Output the (X, Y) coordinate of the center of the cell containing the given text.  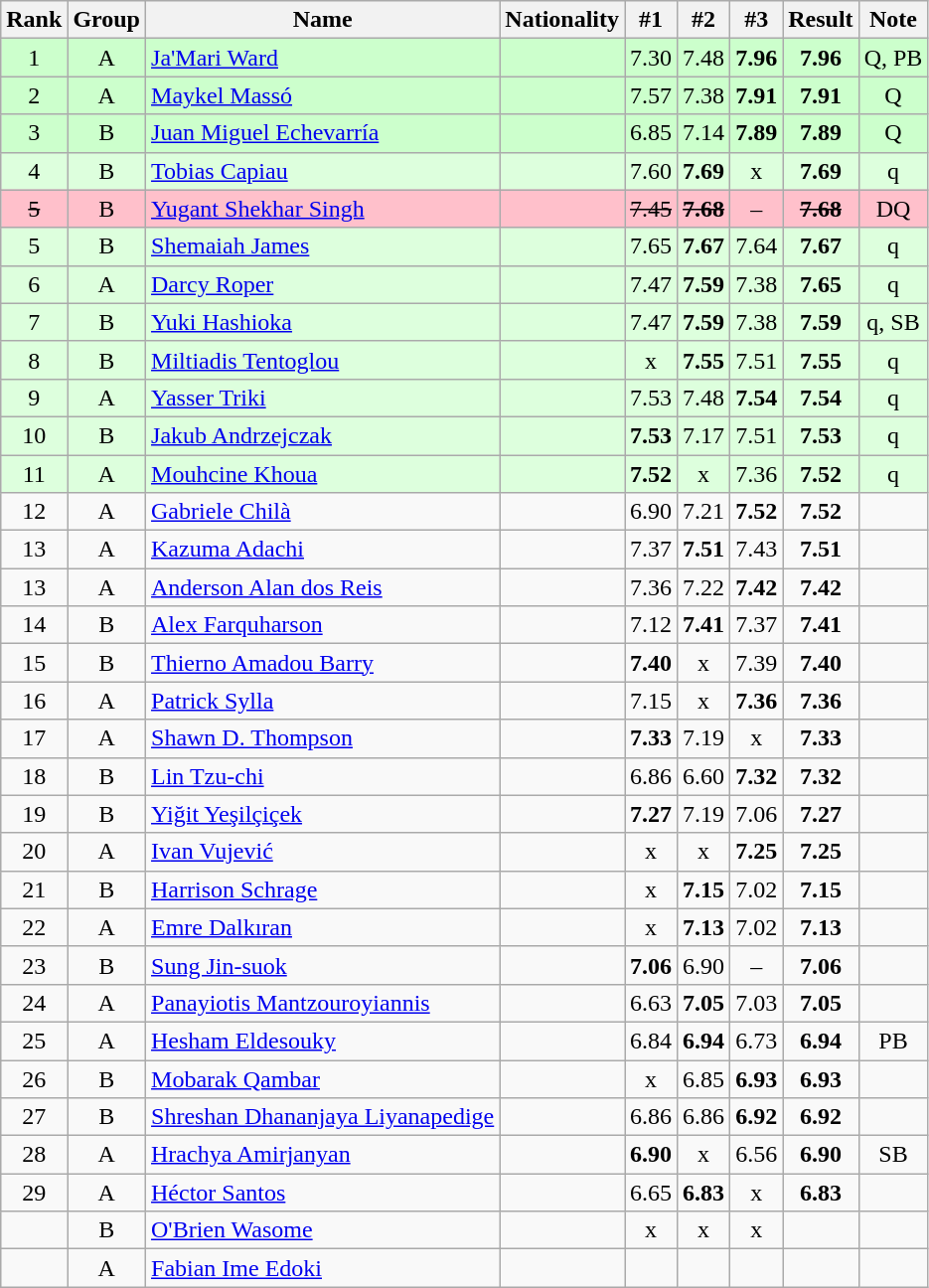
#1 (652, 20)
Darcy Roper (323, 284)
18 (34, 776)
9 (34, 398)
Thierno Amadou Barry (323, 663)
Mouhcine Khoua (323, 474)
#3 (757, 20)
Emre Dalkıran (323, 927)
Result (821, 20)
Alex Farquharson (323, 625)
Q, PB (893, 58)
22 (34, 927)
15 (34, 663)
Harrison Schrage (323, 889)
7.64 (757, 246)
26 (34, 1078)
Anderson Alan dos Reis (323, 587)
25 (34, 1041)
23 (34, 965)
Mobarak Qambar (323, 1078)
6.60 (703, 776)
19 (34, 814)
Lin Tzu-chi (323, 776)
Gabriele Chilà (323, 512)
8 (34, 360)
21 (34, 889)
14 (34, 625)
Yuki Hashioka (323, 322)
Patrick Sylla (323, 701)
7.03 (757, 1003)
O'Brien Wasome (323, 1230)
q, SB (893, 322)
7.21 (703, 512)
Sung Jin-suok (323, 965)
7.57 (652, 95)
SB (893, 1155)
17 (34, 738)
Rank (34, 20)
Shreshan Dhananjaya Liyanapedige (323, 1117)
12 (34, 512)
6 (34, 284)
7.30 (652, 58)
6.56 (757, 1155)
4 (34, 171)
Yiğit Yeşilçiçek (323, 814)
6.73 (757, 1041)
Héctor Santos (323, 1193)
7.17 (703, 435)
24 (34, 1003)
Panayiotis Mantzouroyiannis (323, 1003)
Shawn D. Thompson (323, 738)
29 (34, 1193)
7.60 (652, 171)
Yasser Triki (323, 398)
Name (323, 20)
7.14 (703, 133)
Maykel Massó (323, 95)
PB (893, 1041)
6.63 (652, 1003)
Ivan Vujević (323, 852)
6.65 (652, 1193)
Ja'Mari Ward (323, 58)
27 (34, 1117)
Group (107, 20)
DQ (893, 209)
3 (34, 133)
7.45 (652, 209)
Jakub Andrzejczak (323, 435)
6.84 (652, 1041)
2 (34, 95)
Nationality (562, 20)
Juan Miguel Echevarría (323, 133)
Yugant Shekhar Singh (323, 209)
28 (34, 1155)
7.22 (703, 587)
7.43 (757, 550)
11 (34, 474)
20 (34, 852)
16 (34, 701)
10 (34, 435)
Tobias Capiau (323, 171)
Miltiadis Tentoglou (323, 360)
7.12 (652, 625)
Shemaiah James (323, 246)
Hrachya Amirjanyan (323, 1155)
Fabian Ime Edoki (323, 1268)
7 (34, 322)
7.39 (757, 663)
1 (34, 58)
Hesham Eldesouky (323, 1041)
Note (893, 20)
Kazuma Adachi (323, 550)
#2 (703, 20)
